Return the (x, y) coordinate for the center point of the cell that contains the specified text.  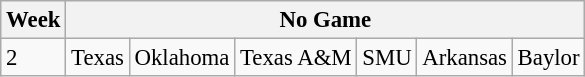
Baylor (548, 58)
Texas (98, 58)
SMU (387, 58)
No Game (326, 20)
Texas A&M (296, 58)
Oklahoma (182, 58)
Week (34, 20)
Arkansas (464, 58)
2 (34, 58)
